Return [X, Y] of the center of cell containing provided text 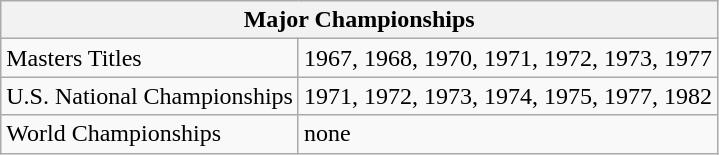
Masters Titles [150, 58]
Major Championships [360, 20]
1971, 1972, 1973, 1974, 1975, 1977, 1982 [508, 96]
World Championships [150, 134]
1967, 1968, 1970, 1971, 1972, 1973, 1977 [508, 58]
U.S. National Championships [150, 96]
none [508, 134]
